Search for the cell housing the specified text and yield its (X, Y) center coordinate. 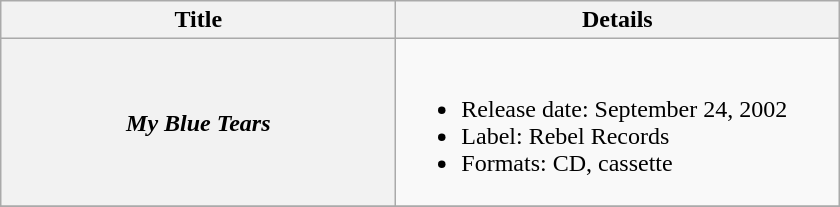
My Blue Tears (198, 122)
Title (198, 20)
Details (618, 20)
Release date: September 24, 2002Label: Rebel RecordsFormats: CD, cassette (618, 122)
